Determine the [x, y] coordinate at the center of the cell enclosing the given text.  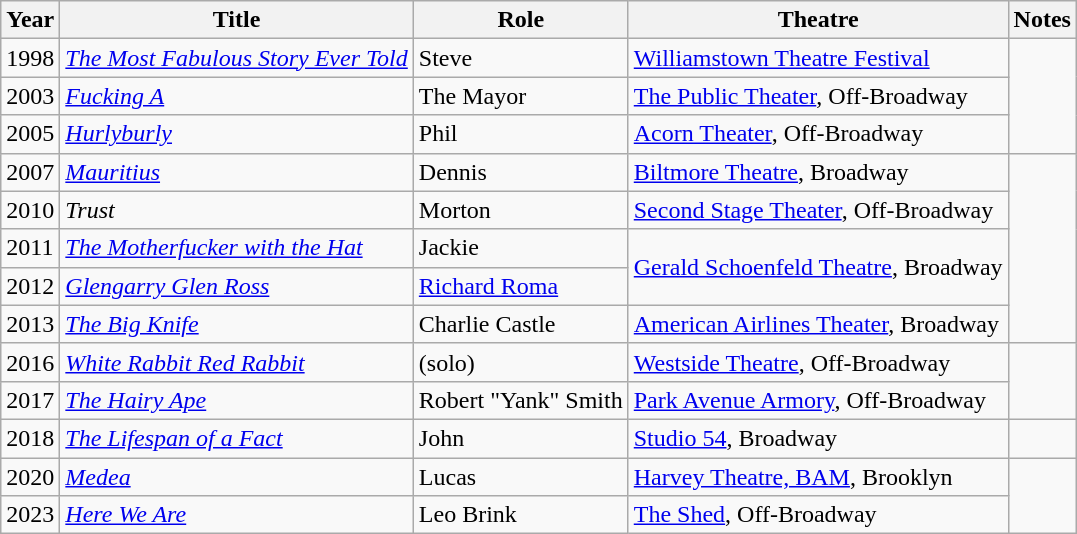
2012 [30, 286]
2017 [30, 400]
Steve [520, 58]
The Hairy Ape [237, 400]
John [520, 438]
Jackie [520, 248]
2016 [30, 362]
American Airlines Theater, Broadway [818, 324]
2003 [30, 96]
Fucking A [237, 96]
2005 [30, 134]
2011 [30, 248]
Hurlyburly [237, 134]
Year [30, 20]
2007 [30, 172]
Role [520, 20]
Trust [237, 210]
White Rabbit Red Rabbit [237, 362]
Leo Brink [520, 515]
The Public Theater, Off-Broadway [818, 96]
Medea [237, 477]
(solo) [520, 362]
Robert "Yank" Smith [520, 400]
Gerald Schoenfeld Theatre, Broadway [818, 267]
Notes [1042, 20]
2023 [30, 515]
1998 [30, 58]
Richard Roma [520, 286]
Here We Are [237, 515]
The Motherfucker with the Hat [237, 248]
2013 [30, 324]
Biltmore Theatre, Broadway [818, 172]
2010 [30, 210]
Mauritius [237, 172]
Charlie Castle [520, 324]
Morton [520, 210]
2018 [30, 438]
Theatre [818, 20]
The Mayor [520, 96]
The Big Knife [237, 324]
Williamstown Theatre Festival [818, 58]
Harvey Theatre, BAM, Brooklyn [818, 477]
The Shed, Off-Broadway [818, 515]
Acorn Theater, Off-Broadway [818, 134]
Lucas [520, 477]
2020 [30, 477]
The Lifespan of a Fact [237, 438]
Park Avenue Armory, Off-Broadway [818, 400]
Westside Theatre, Off-Broadway [818, 362]
Phil [520, 134]
Dennis [520, 172]
Title [237, 20]
Studio 54, Broadway [818, 438]
Second Stage Theater, Off-Broadway [818, 210]
Glengarry Glen Ross [237, 286]
The Most Fabulous Story Ever Told [237, 58]
